Provide the (x, y) coordinate of the cell's center where the given text is located.  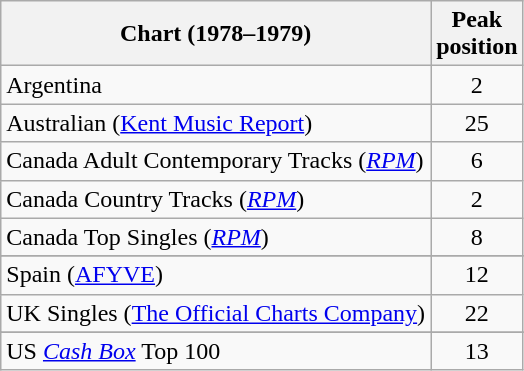
Canada Adult Contemporary Tracks (RPM) (216, 161)
Spain (AFYVE) (216, 275)
Chart (1978–1979) (216, 34)
13 (477, 351)
12 (477, 275)
Peakposition (477, 34)
25 (477, 123)
8 (477, 237)
6 (477, 161)
Australian (Kent Music Report) (216, 123)
UK Singles (The Official Charts Company) (216, 313)
Canada Top Singles (RPM) (216, 237)
Argentina (216, 85)
22 (477, 313)
Canada Country Tracks (RPM) (216, 199)
US Cash Box Top 100 (216, 351)
